Pinpoint the cell where the given text exists, returning its [X, Y] midpoint coordinate. 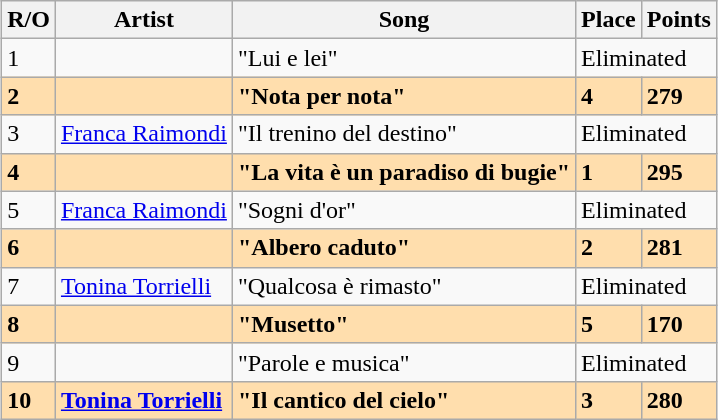
"Nota per nota" [404, 96]
10 [29, 400]
295 [678, 172]
9 [29, 362]
"La vita è un paradiso di bugie" [404, 172]
Place [609, 20]
"Il cantico del cielo" [404, 400]
"Lui e lei" [404, 58]
279 [678, 96]
281 [678, 248]
Points [678, 20]
170 [678, 324]
"Qualcosa è rimasto" [404, 286]
"Musetto" [404, 324]
"Albero caduto" [404, 248]
R/O [29, 20]
Artist [144, 20]
Song [404, 20]
6 [29, 248]
"Parole e musica" [404, 362]
7 [29, 286]
280 [678, 400]
"Sogni d'or" [404, 210]
8 [29, 324]
"Il trenino del destino" [404, 134]
